Return the (x, y) coordinate for the center point of the cell that contains the specified text.  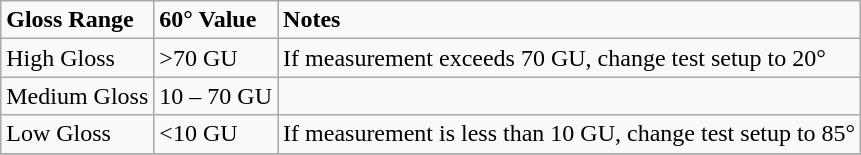
If measurement is less than 10 GU, change test setup to 85° (570, 134)
Medium Gloss (78, 96)
>70 GU (216, 58)
Low Gloss (78, 134)
If measurement exceeds 70 GU, change test setup to 20° (570, 58)
<10 GU (216, 134)
High Gloss (78, 58)
Gloss Range (78, 20)
60° Value (216, 20)
10 – 70 GU (216, 96)
Notes (570, 20)
